Output the (X, Y) coordinate of the center of the cell containing the given text.  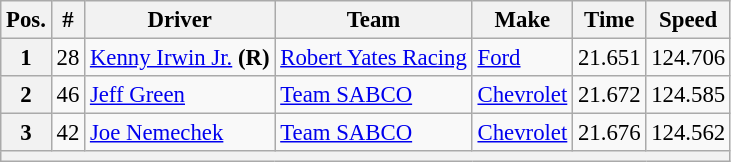
46 (68, 95)
21.672 (610, 95)
Jeff Green (180, 95)
Joe Nemechek (180, 133)
28 (68, 58)
# (68, 20)
Kenny Irwin Jr. (R) (180, 58)
21.676 (610, 133)
Make (522, 20)
124.562 (688, 133)
Time (610, 20)
3 (26, 133)
124.706 (688, 58)
Pos. (26, 20)
1 (26, 58)
Speed (688, 20)
42 (68, 133)
Ford (522, 58)
2 (26, 95)
Robert Yates Racing (374, 58)
Team (374, 20)
124.585 (688, 95)
21.651 (610, 58)
Driver (180, 20)
